Search for the cell housing the specified text and yield its (x, y) center coordinate. 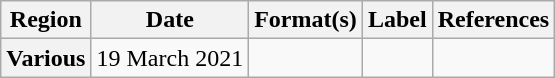
Various (46, 58)
Format(s) (306, 20)
Label (397, 20)
Date (170, 20)
Region (46, 20)
19 March 2021 (170, 58)
References (494, 20)
